Find where the given text appears and provide that cell's center as [x, y] coordinate. 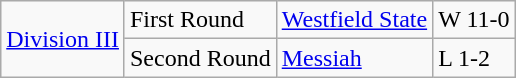
L 1-2 [474, 58]
Division III [63, 39]
W 11-0 [474, 20]
Second Round [200, 58]
First Round [200, 20]
Westfield State [354, 20]
Messiah [354, 58]
